Determine the [x, y] coordinate at the center of the cell enclosing the given text.  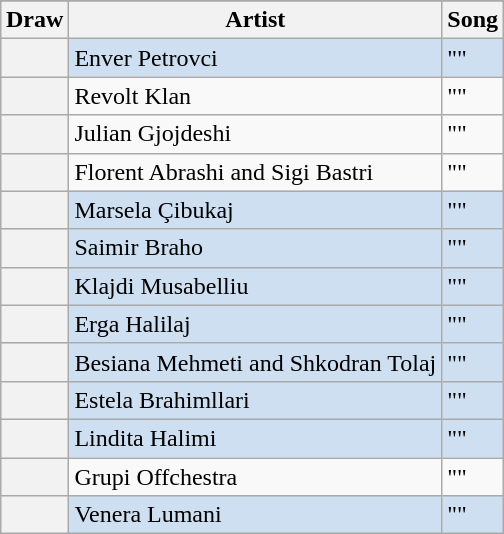
Saimir Braho [256, 248]
Besiana Mehmeti and Shkodran Tolaj [256, 362]
Klajdi Musabelliu [256, 286]
Grupi Offchestra [256, 477]
Enver Petrovci [256, 58]
Florent Abrashi and Sigi Bastri [256, 172]
Marsela Çibukaj [256, 210]
Julian Gjojdeshi [256, 134]
Revolt Klan [256, 96]
Artist [256, 20]
Estela Brahimllari [256, 400]
Venera Lumani [256, 515]
Draw [34, 20]
Lindita Halimi [256, 438]
Erga Halilaj [256, 324]
Song [473, 20]
